Extract the [x, y] coordinate from the center of the cell holding the provided text.  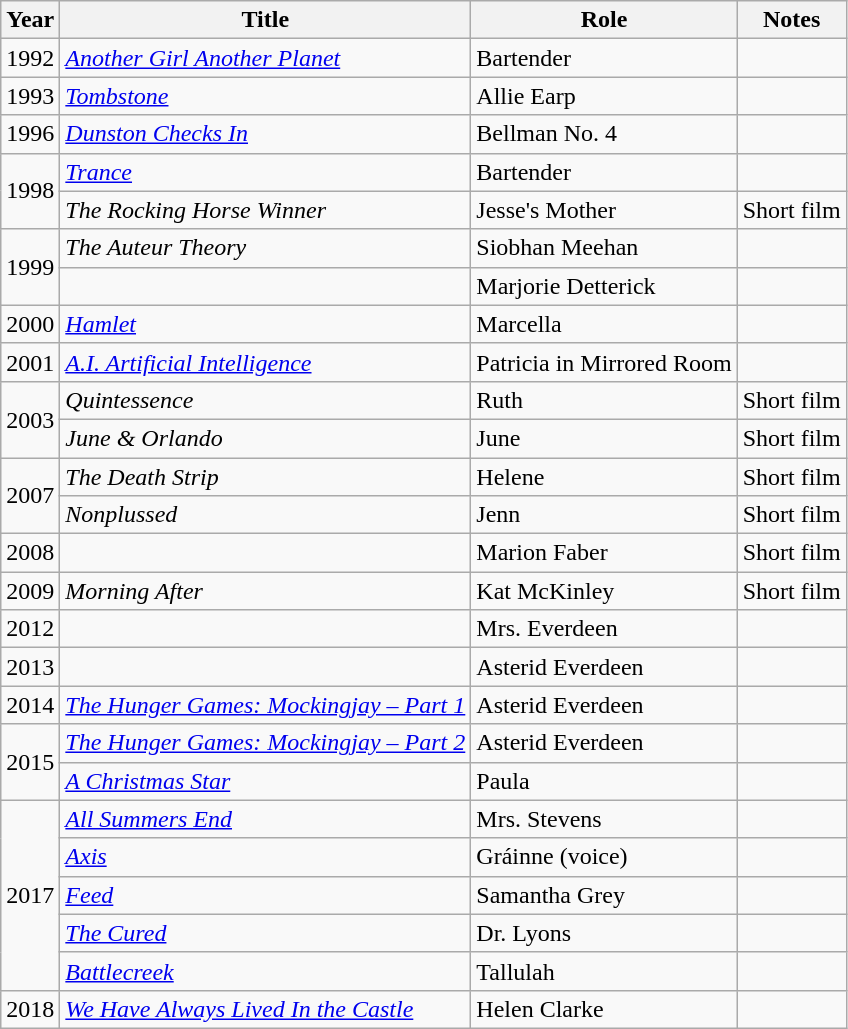
Jenn [604, 515]
2009 [30, 591]
The Hunger Games: Mockingjay – Part 1 [266, 705]
Notes [792, 20]
Dr. Lyons [604, 933]
Nonplussed [266, 515]
Marjorie Detterick [604, 286]
Quintessence [266, 400]
Ruth [604, 400]
The Auteur Theory [266, 248]
2015 [30, 762]
2000 [30, 324]
June & Orlando [266, 438]
Kat McKinley [604, 591]
1999 [30, 267]
Feed [266, 895]
Hamlet [266, 324]
Bellman No. 4 [604, 134]
2001 [30, 362]
Title [266, 20]
Trance [266, 172]
Role [604, 20]
Jesse's Mother [604, 210]
Marcella [604, 324]
Battlecreek [266, 971]
Axis [266, 857]
2007 [30, 496]
Mrs. Everdeen [604, 629]
Morning After [266, 591]
2008 [30, 553]
2018 [30, 1009]
Helene [604, 477]
Dunston Checks In [266, 134]
The Cured [266, 933]
1992 [30, 58]
2012 [30, 629]
June [604, 438]
Siobhan Meehan [604, 248]
2003 [30, 419]
Tallulah [604, 971]
Samantha Grey [604, 895]
The Hunger Games: Mockingjay – Part 2 [266, 743]
2013 [30, 667]
A Christmas Star [266, 781]
Paula [604, 781]
1993 [30, 96]
Tombstone [266, 96]
1998 [30, 191]
Allie Earp [604, 96]
A.I. Artificial Intelligence [266, 362]
Marion Faber [604, 553]
2017 [30, 895]
Year [30, 20]
1996 [30, 134]
All Summers End [266, 819]
Gráinne (voice) [604, 857]
Mrs. Stevens [604, 819]
The Death Strip [266, 477]
Patricia in Mirrored Room [604, 362]
Another Girl Another Planet [266, 58]
The Rocking Horse Winner [266, 210]
2014 [30, 705]
Helen Clarke [604, 1009]
We Have Always Lived In the Castle [266, 1009]
